Capture the cell that displays the provided text and extract its [X, Y] central coordinate. 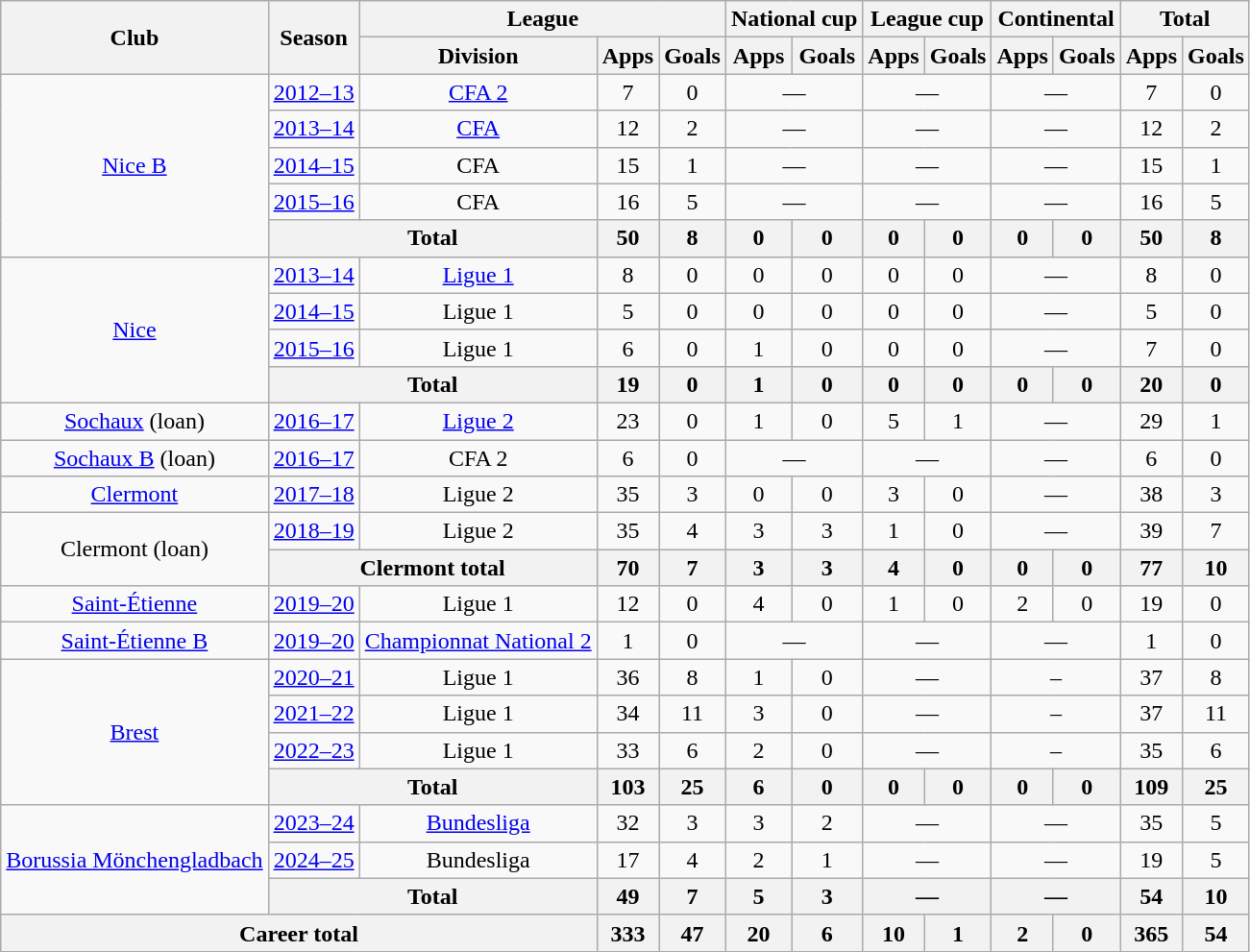
36 [627, 677]
29 [1151, 421]
38 [1151, 495]
47 [693, 933]
2024–25 [313, 860]
2021–22 [313, 714]
2017–18 [313, 495]
33 [627, 750]
Continental [1056, 19]
109 [1151, 787]
League cup [927, 19]
32 [627, 823]
23 [627, 421]
365 [1151, 933]
Saint-Étienne [135, 604]
National cup [794, 19]
Borussia Mönchengladbach [135, 860]
Saint-Étienne B [135, 641]
2020–21 [313, 677]
Nice [135, 330]
103 [627, 787]
34 [627, 714]
Championnat National 2 [478, 641]
Sochaux B (loan) [135, 458]
Season [313, 37]
2023–24 [313, 823]
Clermont total [432, 568]
77 [1151, 568]
Club [135, 37]
Clermont [135, 495]
Nice B [135, 165]
Career total [299, 933]
Clermont (loan) [135, 549]
Brest [135, 732]
70 [627, 568]
2022–23 [313, 750]
2018–19 [313, 531]
17 [627, 860]
League [542, 19]
333 [627, 933]
39 [1151, 531]
2012–13 [313, 92]
Division [478, 56]
Sochaux (loan) [135, 421]
49 [627, 896]
